Extract the [X, Y] coordinate from the center of the cell holding the provided text.  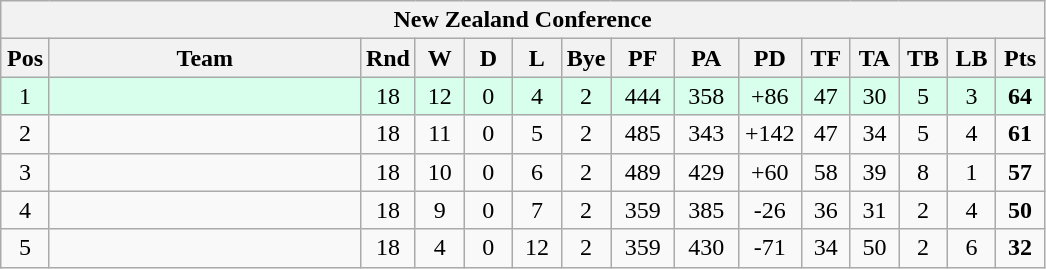
LB [972, 58]
429 [706, 172]
32 [1020, 248]
+60 [770, 172]
39 [874, 172]
64 [1020, 96]
30 [874, 96]
L [538, 58]
9 [440, 210]
W [440, 58]
-26 [770, 210]
TF [826, 58]
61 [1020, 134]
Bye [586, 58]
+86 [770, 96]
D [488, 58]
57 [1020, 172]
7 [538, 210]
489 [643, 172]
36 [826, 210]
PF [643, 58]
PA [706, 58]
385 [706, 210]
Rnd [388, 58]
31 [874, 210]
358 [706, 96]
485 [643, 134]
444 [643, 96]
+142 [770, 134]
TA [874, 58]
TB [924, 58]
PD [770, 58]
Pos [26, 58]
430 [706, 248]
Pts [1020, 58]
New Zealand Conference [523, 20]
11 [440, 134]
10 [440, 172]
8 [924, 172]
343 [706, 134]
58 [826, 172]
Team [204, 58]
-71 [770, 248]
